Detect which cell encompasses the target text, then output its (X, Y) center coordinate. 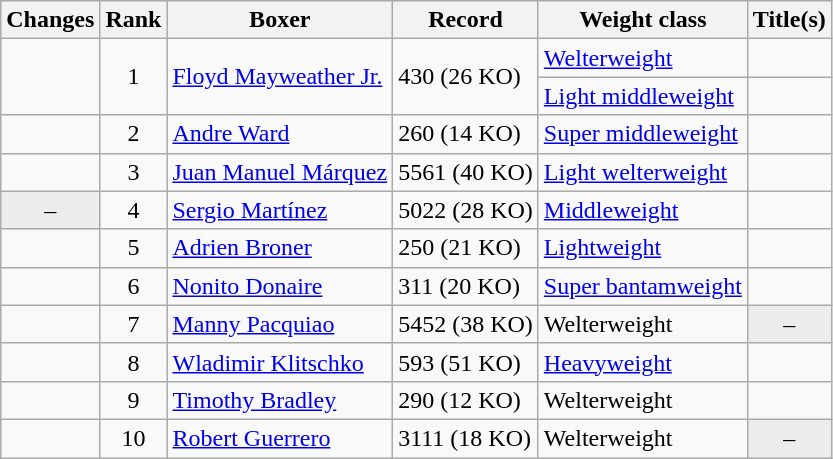
8 (134, 362)
Record (466, 20)
Super middleweight (642, 134)
5452 (38 KO) (466, 324)
5 (134, 248)
430 (26 KO) (466, 77)
250 (21 KO) (466, 248)
Adrien Broner (280, 248)
7 (134, 324)
Rank (134, 20)
Floyd Mayweather Jr. (280, 77)
3 (134, 172)
Timothy Bradley (280, 400)
Middleweight (642, 210)
Title(s) (789, 20)
Light welterweight (642, 172)
Weight class (642, 20)
1 (134, 77)
Lightweight (642, 248)
3111 (18 KO) (466, 438)
Super bantamweight (642, 286)
Manny Pacquiao (280, 324)
5022 (28 KO) (466, 210)
Robert Guerrero (280, 438)
Changes (50, 20)
4 (134, 210)
2 (134, 134)
10 (134, 438)
6 (134, 286)
Light middleweight (642, 96)
Sergio Martínez (280, 210)
Andre Ward (280, 134)
260 (14 KO) (466, 134)
Wladimir Klitschko (280, 362)
5561 (40 KO) (466, 172)
Boxer (280, 20)
290 (12 KO) (466, 400)
593 (51 KO) (466, 362)
Nonito Donaire (280, 286)
Juan Manuel Márquez (280, 172)
311 (20 KO) (466, 286)
9 (134, 400)
Heavyweight (642, 362)
